Scan for the cell matching the given text and deliver its (x, y) coordinate at center. 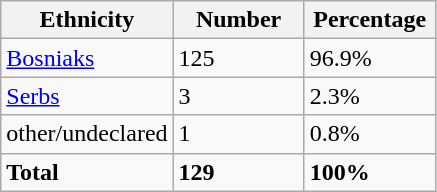
Total (87, 172)
1 (238, 134)
3 (238, 96)
Serbs (87, 96)
other/undeclared (87, 134)
125 (238, 58)
Bosniaks (87, 58)
Ethnicity (87, 20)
96.9% (370, 58)
129 (238, 172)
Number (238, 20)
100% (370, 172)
Percentage (370, 20)
0.8% (370, 134)
2.3% (370, 96)
